Locate the cell with the specified text and output its (x, y) center coordinate. 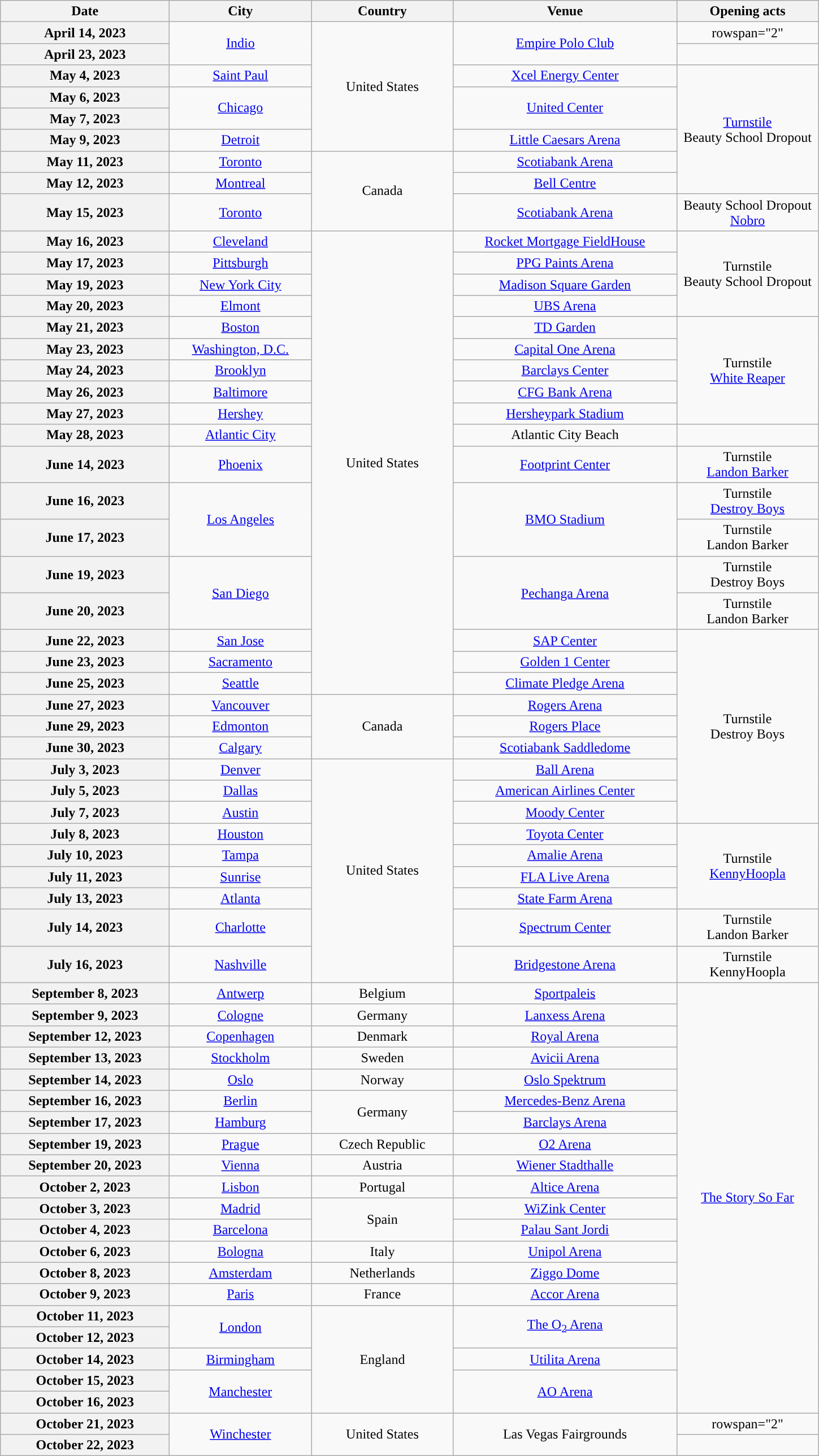
July 16, 2023 (85, 964)
Copenhagen (241, 1036)
Stockholm (241, 1058)
July 14, 2023 (85, 928)
June 20, 2023 (85, 611)
October 9, 2023 (85, 1294)
May 12, 2023 (85, 183)
Vienna (241, 1166)
Rogers Place (565, 727)
Austria (382, 1166)
Brooklyn (241, 371)
April 14, 2023 (85, 33)
June 25, 2023 (85, 683)
Houston (241, 834)
O2 Arena (565, 1144)
May 24, 2023 (85, 371)
Atlantic City (241, 435)
Moody Center (565, 812)
Barcelona (241, 1230)
Scotiabank Saddledome (565, 748)
Denmark (382, 1036)
September 8, 2023 (85, 993)
Calgary (241, 748)
The Story So Far (747, 1198)
May 20, 2023 (85, 306)
Montreal (241, 183)
Opening acts (747, 11)
Prague (241, 1144)
May 27, 2023 (85, 414)
July 11, 2023 (85, 877)
Lanxess Arena (565, 1015)
October 12, 2023 (85, 1337)
September 19, 2023 (85, 1144)
September 17, 2023 (85, 1123)
Saint Paul (241, 76)
July 3, 2023 (85, 770)
San Jose (241, 640)
Venue (565, 11)
Tampa (241, 855)
Portugal (382, 1187)
United Center (565, 108)
Spectrum Center (565, 928)
June 14, 2023 (85, 464)
Sweden (382, 1058)
Palau Sant Jordi (565, 1230)
Cologne (241, 1015)
Accor Arena (565, 1294)
AO Arena (565, 1391)
Bridgestone Arena (565, 964)
WiZink Center (565, 1209)
Golden 1 Center (565, 662)
Xcel Energy Center (565, 76)
June 16, 2023 (85, 501)
May 16, 2023 (85, 241)
Avicii Arena (565, 1058)
October 2, 2023 (85, 1187)
Denver (241, 770)
BMO Stadium (565, 519)
Sunrise (241, 877)
May 11, 2023 (85, 162)
July 8, 2023 (85, 834)
May 7, 2023 (85, 119)
May 23, 2023 (85, 349)
Los Angeles (241, 519)
Footprint Center (565, 464)
Las Vegas Fairgrounds (565, 1434)
Seattle (241, 683)
Madrid (241, 1209)
Pittsburgh (241, 263)
Wiener Stadthalle (565, 1166)
May 15, 2023 (85, 212)
Paris (241, 1294)
September 9, 2023 (85, 1015)
September 14, 2023 (85, 1080)
October 8, 2023 (85, 1273)
Ziggo Dome (565, 1273)
May 19, 2023 (85, 284)
September 12, 2023 (85, 1036)
TurnstileWhite Reaper (747, 371)
Barclays Center (565, 371)
Toyota Center (565, 834)
London (241, 1327)
Indio (241, 44)
October 4, 2023 (85, 1230)
Climate Pledge Arena (565, 683)
Beauty School DropoutNobro (747, 212)
Madison Square Garden (565, 284)
July 7, 2023 (85, 812)
Sacramento (241, 662)
PPG Paints Arena (565, 263)
Baltimore (241, 392)
July 5, 2023 (85, 791)
Antwerp (241, 993)
Bell Centre (565, 183)
Atlantic City Beach (565, 435)
Phoenix (241, 464)
July 13, 2023 (85, 898)
Winchester (241, 1434)
Edmonton (241, 727)
October 11, 2023 (85, 1316)
SAP Center (565, 640)
New York City (241, 284)
State Farm Arena (565, 898)
September 20, 2023 (85, 1166)
June 30, 2023 (85, 748)
July 10, 2023 (85, 855)
Sportpaleis (565, 993)
Chicago (241, 108)
Czech Republic (382, 1144)
Vancouver (241, 705)
October 6, 2023 (85, 1251)
Royal Arena (565, 1036)
Charlotte (241, 928)
Mercedes-Benz Arena (565, 1101)
May 4, 2023 (85, 76)
Date (85, 11)
Cleveland (241, 241)
Dallas (241, 791)
American Airlines Center (565, 791)
May 21, 2023 (85, 328)
City (241, 11)
June 19, 2023 (85, 574)
Amalie Arena (565, 855)
San Diego (241, 593)
May 9, 2023 (85, 140)
England (382, 1359)
Country (382, 11)
June 23, 2023 (85, 662)
June 27, 2023 (85, 705)
TD Garden (565, 328)
Bologna (241, 1251)
May 28, 2023 (85, 435)
Detroit (241, 140)
Norway (382, 1080)
Netherlands (382, 1273)
October 3, 2023 (85, 1209)
Oslo (241, 1080)
The O2 Arena (565, 1327)
June 22, 2023 (85, 640)
Spain (382, 1219)
France (382, 1294)
Unipol Arena (565, 1251)
Austin (241, 812)
May 26, 2023 (85, 392)
Boston (241, 328)
Italy (382, 1251)
Little Caesars Arena (565, 140)
Empire Polo Club (565, 44)
June 17, 2023 (85, 538)
Hershey (241, 414)
Capital One Arena (565, 349)
Ball Arena (565, 770)
Washington, D.C. (241, 349)
Rocket Mortgage FieldHouse (565, 241)
Manchester (241, 1391)
Birmingham (241, 1359)
October 22, 2023 (85, 1445)
Lisbon (241, 1187)
Hersheypark Stadium (565, 414)
FLA Live Arena (565, 877)
Belgium (382, 993)
Berlin (241, 1101)
Utilita Arena (565, 1359)
Amsterdam (241, 1273)
September 16, 2023 (85, 1101)
Atlanta (241, 898)
Rogers Arena (565, 705)
Altice Arena (565, 1187)
May 6, 2023 (85, 97)
Pechanga Arena (565, 593)
UBS Arena (565, 306)
October 16, 2023 (85, 1402)
Oslo Spektrum (565, 1080)
CFG Bank Arena (565, 392)
Elmont (241, 306)
Barclays Arena (565, 1123)
October 14, 2023 (85, 1359)
June 29, 2023 (85, 727)
September 13, 2023 (85, 1058)
October 15, 2023 (85, 1380)
Hamburg (241, 1123)
May 17, 2023 (85, 263)
Nashville (241, 964)
April 23, 2023 (85, 54)
October 21, 2023 (85, 1423)
